Detect which cell encompasses the target text, then output its [x, y] center coordinate. 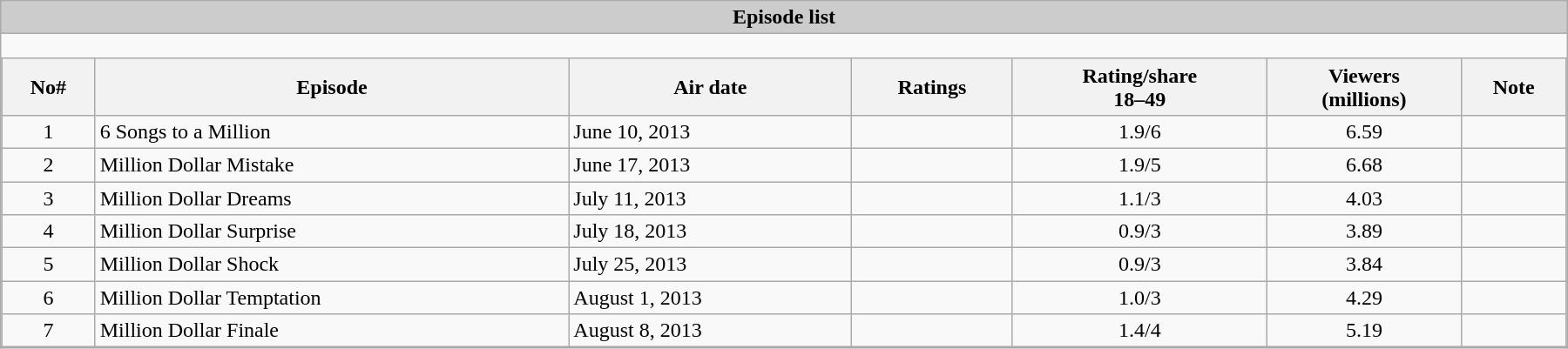
1.9/5 [1139, 164]
3 [49, 198]
1.0/3 [1139, 298]
No# [49, 87]
Rating/share18–49 [1139, 87]
6 [49, 298]
7 [49, 331]
1.1/3 [1139, 198]
6 Songs to a Million [332, 131]
Episode [332, 87]
August 1, 2013 [711, 298]
Viewers(millions) [1364, 87]
Air date [711, 87]
Episode list [784, 17]
3.84 [1364, 265]
Note [1514, 87]
August 8, 2013 [711, 331]
4 [49, 232]
1.4/4 [1139, 331]
5.19 [1364, 331]
2 [49, 164]
July 18, 2013 [711, 232]
Million Dollar Dreams [332, 198]
4.29 [1364, 298]
6.59 [1364, 131]
4.03 [1364, 198]
1.9/6 [1139, 131]
6.68 [1364, 164]
Million Dollar Shock [332, 265]
Million Dollar Surprise [332, 232]
July 25, 2013 [711, 265]
5 [49, 265]
1 [49, 131]
3.89 [1364, 232]
Million Dollar Temptation [332, 298]
Million Dollar Finale [332, 331]
July 11, 2013 [711, 198]
June 17, 2013 [711, 164]
Ratings [932, 87]
Million Dollar Mistake [332, 164]
June 10, 2013 [711, 131]
